Search for the cell housing the specified text and yield its [x, y] center coordinate. 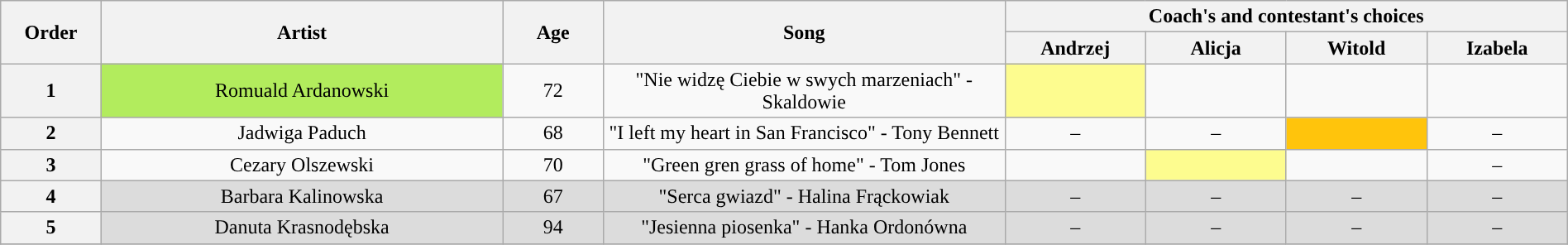
Witold [1356, 48]
"Jesienna piosenka" - Hanka Ordonówna [804, 228]
Song [804, 32]
Alicja [1216, 48]
1 [51, 91]
Barbara Kalinowska [302, 196]
4 [51, 196]
Cezary Olszewski [302, 165]
"Green gren grass of home" - Tom Jones [804, 165]
Age [552, 32]
68 [552, 133]
2 [51, 133]
Danuta Krasnodębska [302, 228]
Order [51, 32]
Izabela [1497, 48]
"I left my heart in San Francisco" - Tony Bennett [804, 133]
Coach's and contestant's choices [1286, 17]
Andrzej [1075, 48]
5 [51, 228]
67 [552, 196]
70 [552, 165]
94 [552, 228]
Jadwiga Paduch [302, 133]
72 [552, 91]
3 [51, 165]
"Serca gwiazd" - Halina Frąckowiak [804, 196]
Artist [302, 32]
"Nie widzę Ciebie w swych marzeniach" - Skaldowie [804, 91]
Romuald Ardanowski [302, 91]
